Detect which cell encompasses the target text, then output its (x, y) center coordinate. 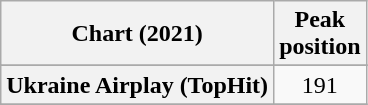
Chart (2021) (138, 34)
Peakposition (320, 34)
Ukraine Airplay (TopHit) (138, 85)
191 (320, 85)
